Output the [x, y] coordinate of the center of the cell containing the given text.  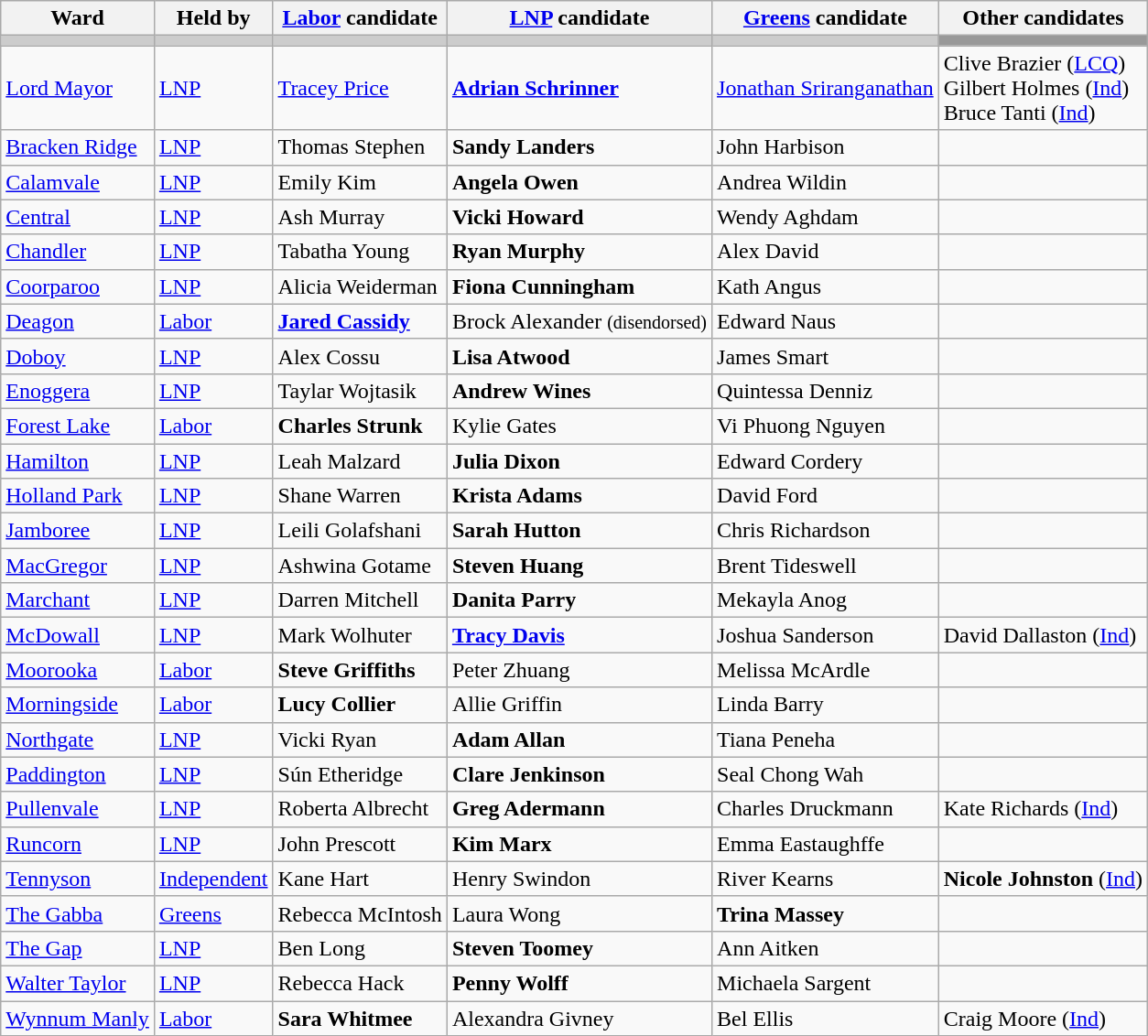
Doboy [78, 356]
Brent Tideswell [826, 566]
Ryan Murphy [579, 252]
Penny Wolff [579, 983]
Wendy Aghdam [826, 217]
Andrea Wildin [826, 182]
Bel Ellis [826, 1019]
Edward Cordery [826, 460]
Runcorn [78, 844]
Adam Allan [579, 739]
Melissa McArdle [826, 670]
Krista Adams [579, 496]
The Gabba [78, 913]
Greg Adermann [579, 809]
Labor candidate [360, 18]
Adrian Schrinner [579, 88]
Kate Richards (Ind) [1043, 809]
Linda Barry [826, 705]
Emily Kim [360, 182]
Fiona Cunningham [579, 286]
Calamvale [78, 182]
Rebecca McIntosh [360, 913]
Northgate [78, 739]
Mark Wolhuter [360, 635]
Quintessa Denniz [826, 391]
Paddington [78, 774]
Sún Etheridge [360, 774]
Greens candidate [826, 18]
Jamboree [78, 531]
Charles Druckmann [826, 809]
Forest Lake [78, 426]
Roberta Albrecht [360, 809]
Nicole Johnston (Ind) [1043, 879]
Thomas Stephen [360, 147]
Ben Long [360, 948]
Bracken Ridge [78, 147]
Marchant [78, 600]
Chris Richardson [826, 531]
Clive Brazier (LCQ)Gilbert Holmes (Ind)Bruce Tanti (Ind) [1043, 88]
Peter Zhuang [579, 670]
Michaela Sargent [826, 983]
River Kearns [826, 879]
Tiana Peneha [826, 739]
Jonathan Sriranganathan [826, 88]
Coorparoo [78, 286]
Greens [213, 913]
Lord Mayor [78, 88]
Taylar Wojtasik [360, 391]
Chandler [78, 252]
Edward Naus [826, 321]
Kylie Gates [579, 426]
The Gap [78, 948]
Leili Golafshani [360, 531]
Shane Warren [360, 496]
Charles Strunk [360, 426]
Mekayla Anog [826, 600]
Angela Owen [579, 182]
Clare Jenkinson [579, 774]
Tabatha Young [360, 252]
Vicki Howard [579, 217]
Vi Phuong Nguyen [826, 426]
Deagon [78, 321]
Ward [78, 18]
Danita Parry [579, 600]
Brock Alexander (disendorsed) [579, 321]
Andrew Wines [579, 391]
Trina Massey [826, 913]
Kath Angus [826, 286]
Leah Malzard [360, 460]
Holland Park [78, 496]
Central [78, 217]
Steven Toomey [579, 948]
Sarah Hutton [579, 531]
Independent [213, 879]
Lucy Collier [360, 705]
John Prescott [360, 844]
Laura Wong [579, 913]
Rebecca Hack [360, 983]
Ashwina Gotame [360, 566]
LNP candidate [579, 18]
Kim Marx [579, 844]
Walter Taylor [78, 983]
Sara Whitmee [360, 1019]
Enoggera [78, 391]
Held by [213, 18]
Ash Murray [360, 217]
Tennyson [78, 879]
Steven Huang [579, 566]
Alexandra Givney [579, 1019]
Tracey Price [360, 88]
Lisa Atwood [579, 356]
John Harbison [826, 147]
Steve Griffiths [360, 670]
MacGregor [78, 566]
Julia Dixon [579, 460]
Jared Cassidy [360, 321]
David Ford [826, 496]
Kane Hart [360, 879]
Alex Cossu [360, 356]
Sandy Landers [579, 147]
Pullenvale [78, 809]
Wynnum Manly [78, 1019]
McDowall [78, 635]
Seal Chong Wah [826, 774]
James Smart [826, 356]
Henry Swindon [579, 879]
Emma Eastaughffe [826, 844]
Joshua Sanderson [826, 635]
Moorooka [78, 670]
Ann Aitken [826, 948]
Hamilton [78, 460]
Alicia Weiderman [360, 286]
Allie Griffin [579, 705]
Alex David [826, 252]
Morningside [78, 705]
David Dallaston (Ind) [1043, 635]
Darren Mitchell [360, 600]
Craig Moore (Ind) [1043, 1019]
Other candidates [1043, 18]
Tracy Davis [579, 635]
Vicki Ryan [360, 739]
